Scan for the cell matching the given text and deliver its [x, y] coordinate at center. 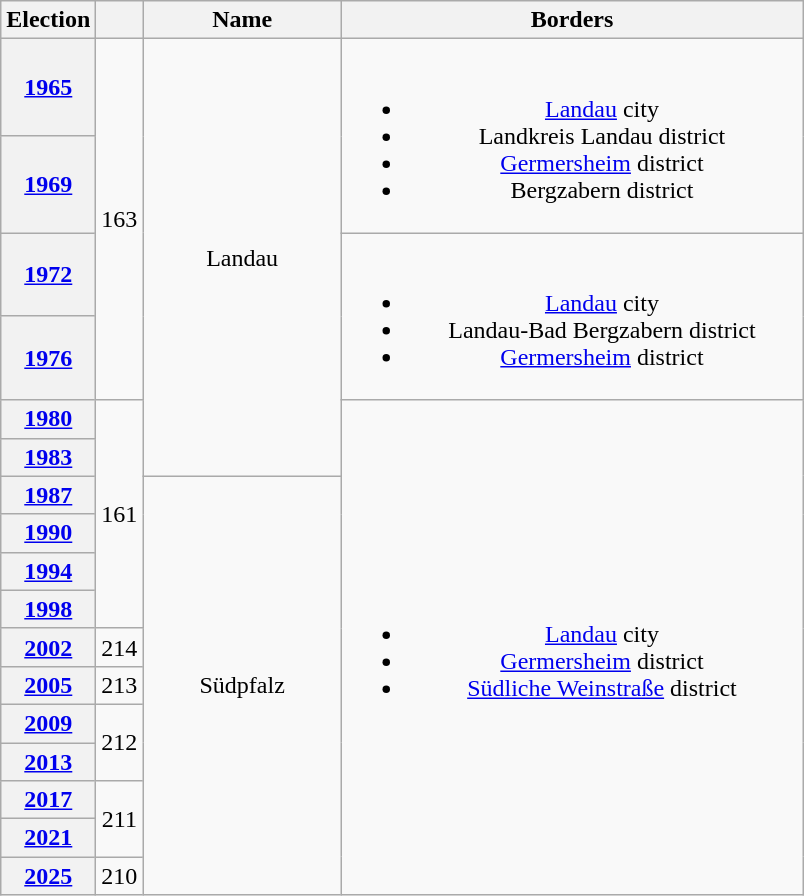
212 [120, 742]
Landau cityLandkreis Landau districtGermersheim districtBergzabern district [572, 136]
1976 [48, 358]
1994 [48, 571]
211 [120, 819]
Landau [242, 258]
1972 [48, 275]
Borders [572, 20]
2025 [48, 876]
214 [120, 647]
210 [120, 876]
161 [120, 514]
Name [242, 20]
2021 [48, 838]
Landau cityGermersheim districtSüdliche Weinstraße district [572, 648]
2009 [48, 723]
2005 [48, 685]
1990 [48, 533]
1998 [48, 609]
2017 [48, 800]
Südpfalz [242, 686]
213 [120, 685]
1987 [48, 495]
1969 [48, 184]
Election [48, 20]
1983 [48, 457]
1965 [48, 88]
Landau cityLandau-Bad Bergzabern districtGermersheim district [572, 316]
163 [120, 220]
2002 [48, 647]
2013 [48, 761]
1980 [48, 419]
